Pinpoint the cell where the given text exists, returning its (x, y) midpoint coordinate. 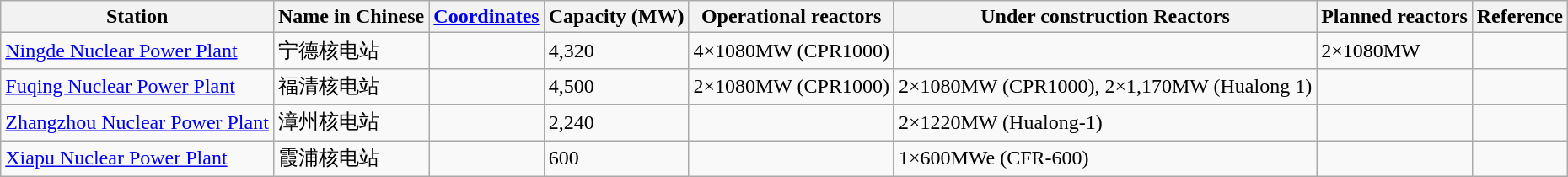
Planned reactors (1394, 17)
4,500 (616, 86)
Reference (1519, 17)
Ningde Nuclear Power Plant (137, 51)
Capacity (MW) (616, 17)
600 (616, 158)
2,240 (616, 123)
2×1080MW (1394, 51)
Station (137, 17)
4,320 (616, 51)
Zhangzhou Nuclear Power Plant (137, 123)
2×1080MW (CPR1000), 2×1,170MW (Hualong 1) (1104, 86)
Operational reactors (792, 17)
Under construction Reactors (1104, 17)
宁德核电站 (351, 51)
2×1220MW (Hualong-1) (1104, 123)
漳州核电站 (351, 123)
1×600MWe (CFR-600) (1104, 158)
Xiapu Nuclear Power Plant (137, 158)
Coordinates (486, 17)
福清核电站 (351, 86)
4×1080MW (CPR1000) (792, 51)
Fuqing Nuclear Power Plant (137, 86)
2×1080MW (CPR1000) (792, 86)
霞浦核电站 (351, 158)
Name in Chinese (351, 17)
